From the cell containing the given text, extract its center point as [X, Y] coordinate. 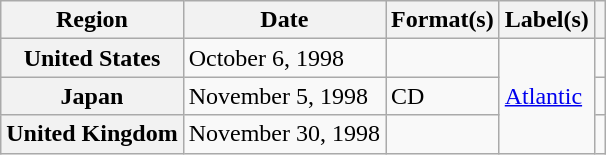
November 5, 1998 [284, 96]
Format(s) [443, 20]
Region [92, 20]
Label(s) [546, 20]
Japan [92, 96]
Atlantic [546, 96]
United Kingdom [92, 134]
CD [443, 96]
United States [92, 58]
November 30, 1998 [284, 134]
Date [284, 20]
October 6, 1998 [284, 58]
